Return [X, Y] of the center of cell containing provided text 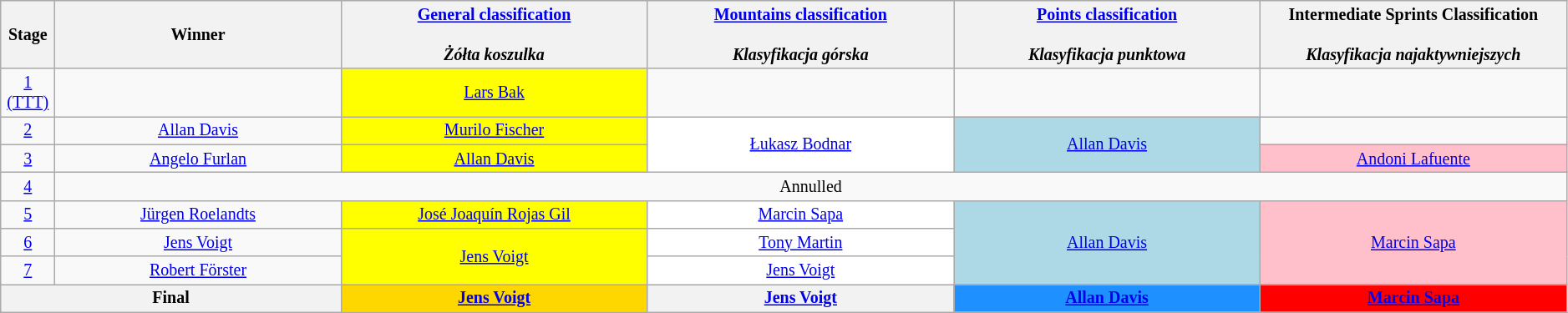
Intermediate Sprints ClassificationKlasyfikacja najaktywniejszych [1413, 35]
Lars Bak [495, 93]
General classificationŻółta koszulka [495, 35]
Angelo Furlan [198, 159]
Murilo Fischer [495, 130]
1 (TTT) [28, 93]
5 [28, 214]
Final [170, 299]
6 [28, 242]
3 [28, 159]
Stage [28, 35]
2 [28, 130]
4 [28, 187]
Winner [198, 35]
Tony Martin [800, 242]
Łukasz Bodnar [800, 145]
Points classificationKlasyfikacja punktowa [1108, 35]
Robert Förster [198, 270]
Mountains classificationKlasyfikacja górska [800, 35]
José Joaquín Rojas Gil [495, 214]
Annulled [810, 187]
Andoni Lafuente [1413, 159]
7 [28, 270]
Jürgen Roelandts [198, 214]
